Search for the cell housing the specified text and yield its [x, y] center coordinate. 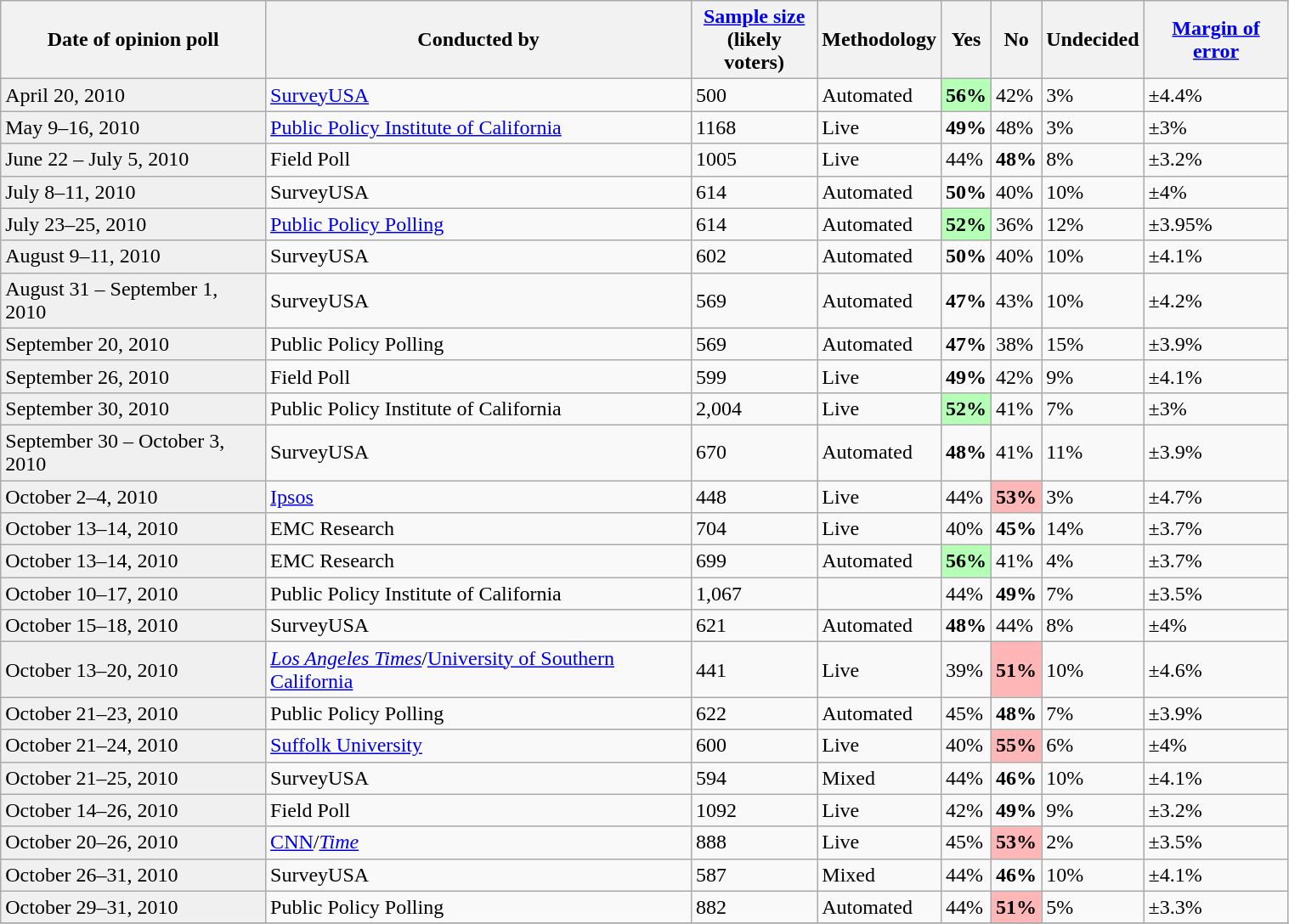
Undecided [1093, 40]
October 10–17, 2010 [133, 594]
587 [755, 875]
15% [1093, 344]
±4.6% [1216, 669]
±4.4% [1216, 95]
Conducted by [479, 40]
2% [1093, 842]
October 14–26, 2010 [133, 810]
July 8–11, 2010 [133, 192]
±4.7% [1216, 497]
April 20, 2010 [133, 95]
43% [1016, 301]
6% [1093, 746]
39% [965, 669]
2,004 [755, 408]
October 21–24, 2010 [133, 746]
11% [1093, 452]
441 [755, 669]
621 [755, 626]
594 [755, 778]
October 26–31, 2010 [133, 875]
September 26, 2010 [133, 376]
12% [1093, 224]
August 9–11, 2010 [133, 256]
448 [755, 497]
October 21–23, 2010 [133, 713]
36% [1016, 224]
1092 [755, 810]
14% [1093, 529]
October 15–18, 2010 [133, 626]
August 31 – September 1, 2010 [133, 301]
June 22 – July 5, 2010 [133, 160]
Margin of error [1216, 40]
±3.95% [1216, 224]
882 [755, 907]
No [1016, 40]
Los Angeles Times/University of Southern California [479, 669]
699 [755, 561]
Date of opinion poll [133, 40]
602 [755, 256]
October 21–25, 2010 [133, 778]
Yes [965, 40]
55% [1016, 746]
500 [755, 95]
888 [755, 842]
4% [1093, 561]
July 23–25, 2010 [133, 224]
599 [755, 376]
October 13–20, 2010 [133, 669]
September 30 – October 3, 2010 [133, 452]
October 29–31, 2010 [133, 907]
622 [755, 713]
Suffolk University [479, 746]
±4.2% [1216, 301]
CNN/Time [479, 842]
1168 [755, 127]
October 20–26, 2010 [133, 842]
Ipsos [479, 497]
Sample size(likely voters) [755, 40]
May 9–16, 2010 [133, 127]
600 [755, 746]
±3.3% [1216, 907]
5% [1093, 907]
1,067 [755, 594]
704 [755, 529]
1005 [755, 160]
October 2–4, 2010 [133, 497]
Methodology [879, 40]
September 30, 2010 [133, 408]
670 [755, 452]
38% [1016, 344]
September 20, 2010 [133, 344]
